Search for the cell housing the specified text and yield its [X, Y] center coordinate. 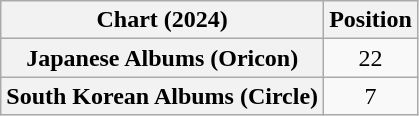
7 [371, 96]
South Korean Albums (Circle) [162, 96]
22 [371, 58]
Japanese Albums (Oricon) [162, 58]
Chart (2024) [162, 20]
Position [371, 20]
